Scan for the cell matching the given text and deliver its [X, Y] coordinate at center. 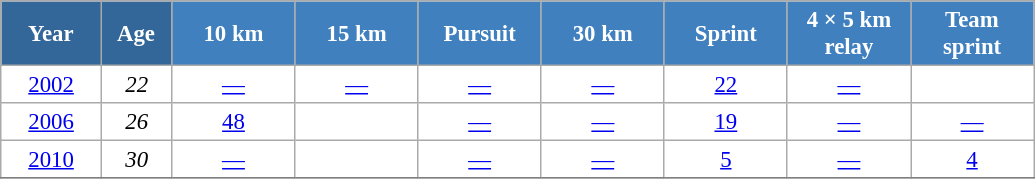
26 [136, 122]
48 [234, 122]
Year [52, 34]
2006 [52, 122]
Sprint [726, 34]
4 [972, 160]
Pursuit [480, 34]
19 [726, 122]
2002 [52, 85]
15 km [356, 34]
30 km [602, 34]
Age [136, 34]
4 × 5 km relay [848, 34]
Team sprint [972, 34]
30 [136, 160]
2010 [52, 160]
10 km [234, 34]
5 [726, 160]
